Output the (x, y) coordinate of the center of the cell containing the given text.  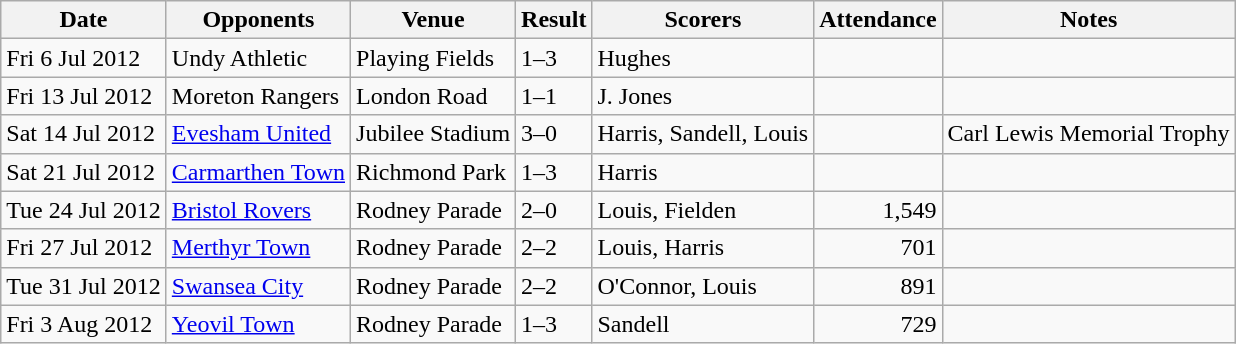
Moreton Rangers (258, 96)
Hughes (703, 58)
Result (554, 20)
London Road (434, 96)
Scorers (703, 20)
Undy Athletic (258, 58)
Yeovil Town (258, 324)
Playing Fields (434, 58)
2–0 (554, 210)
Fri 13 Jul 2012 (84, 96)
Evesham United (258, 134)
Fri 27 Jul 2012 (84, 248)
701 (878, 248)
1–1 (554, 96)
Harris (703, 172)
Fri 3 Aug 2012 (84, 324)
Tue 24 Jul 2012 (84, 210)
Swansea City (258, 286)
Merthyr Town (258, 248)
Date (84, 20)
1,549 (878, 210)
Carmarthen Town (258, 172)
Venue (434, 20)
Bristol Rovers (258, 210)
J. Jones (703, 96)
3–0 (554, 134)
Louis, Fielden (703, 210)
Sat 21 Jul 2012 (84, 172)
Sat 14 Jul 2012 (84, 134)
Carl Lewis Memorial Trophy (1088, 134)
Richmond Park (434, 172)
Jubilee Stadium (434, 134)
Notes (1088, 20)
Tue 31 Jul 2012 (84, 286)
Harris, Sandell, Louis (703, 134)
Fri 6 Jul 2012 (84, 58)
891 (878, 286)
729 (878, 324)
Attendance (878, 20)
O'Connor, Louis (703, 286)
Sandell (703, 324)
Opponents (258, 20)
Louis, Harris (703, 248)
